Capture the cell that displays the provided text and extract its (x, y) central coordinate. 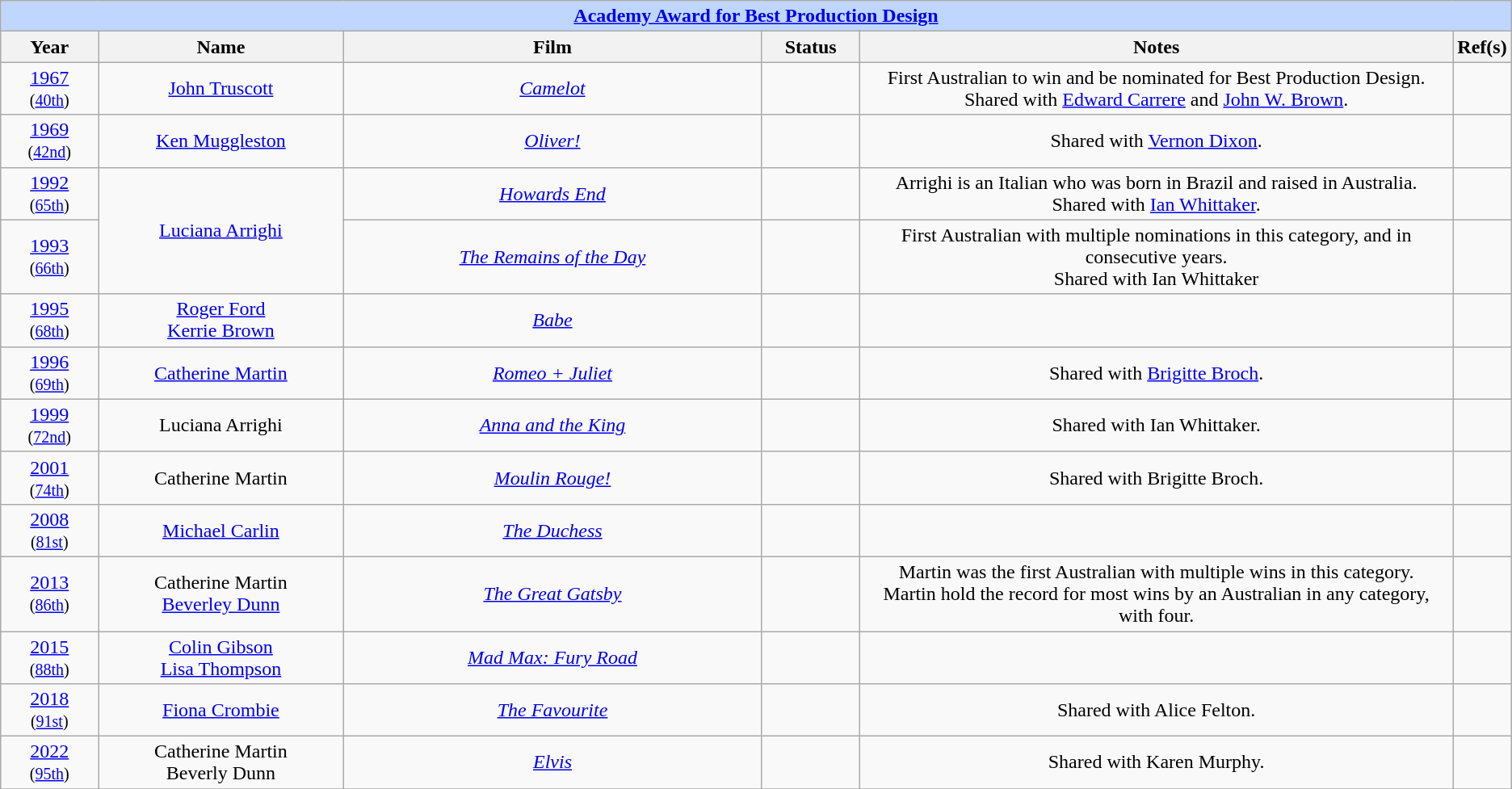
Catherine Martin Beverley Dunn (221, 594)
1993(66th) (50, 257)
Ref(s) (1482, 47)
John Truscott (221, 89)
1969(42nd) (50, 141)
Mad Max: Fury Road (552, 657)
The Favourite (552, 711)
Film (552, 47)
Name (221, 47)
First Australian with multiple nominations in this category, and in consecutive years.Shared with Ian Whittaker (1156, 257)
Anna and the King (552, 425)
Catherine Martin Beverly Dunn (221, 762)
2001(74th) (50, 478)
Academy Award for Best Production Design (756, 16)
Status (811, 47)
Moulin Rouge! (552, 478)
Shared with Alice Felton. (1156, 711)
1996(69th) (50, 373)
The Duchess (552, 530)
Howards End (552, 194)
Colin GibsonLisa Thompson (221, 657)
First Australian to win and be nominated for Best Production Design.Shared with Edward Carrere and John W. Brown. (1156, 89)
2022(95th) (50, 762)
1999(72nd) (50, 425)
Shared with Karen Murphy. (1156, 762)
Year (50, 47)
The Remains of the Day (552, 257)
Romeo + Juliet (552, 373)
Fiona Crombie (221, 711)
Shared with Ian Whittaker. (1156, 425)
Arrighi is an Italian who was born in Brazil and raised in Australia.Shared with Ian Whittaker. (1156, 194)
2013(86th) (50, 594)
1995(68th) (50, 320)
Roger FordKerrie Brown (221, 320)
Michael Carlin (221, 530)
2008(81st) (50, 530)
1967(40th) (50, 89)
1992(65th) (50, 194)
Martin was the first Australian with multiple wins in this category.Martin hold the record for most wins by an Australian in any category, with four. (1156, 594)
Notes (1156, 47)
Elvis (552, 762)
Shared with Vernon Dixon. (1156, 141)
2015(88th) (50, 657)
2018(91st) (50, 711)
Babe (552, 320)
Ken Muggleston (221, 141)
The Great Gatsby (552, 594)
Oliver! (552, 141)
Camelot (552, 89)
